Pinpoint the cell where the given text exists, returning its (x, y) midpoint coordinate. 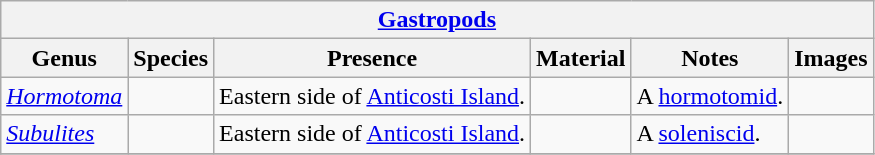
Material (581, 58)
Species (171, 58)
Presence (372, 58)
A soleniscid. (710, 134)
Images (831, 58)
A hormotomid. (710, 96)
Hormotoma (64, 96)
Genus (64, 58)
Gastropods (437, 20)
Subulites (64, 134)
Notes (710, 58)
